Return the [x, y] coordinate for the center point of the cell that contains the specified text.  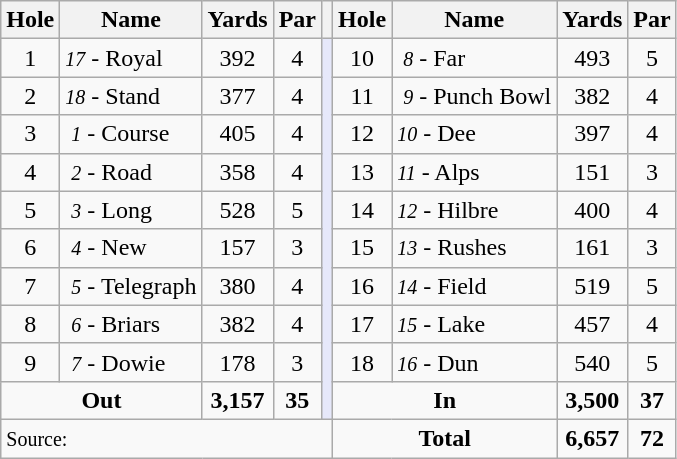
151 [592, 172]
540 [592, 362]
14 - Field [474, 286]
17 [362, 324]
178 [238, 362]
7 - Dowie [131, 362]
2 - Road [131, 172]
11 [362, 96]
10 - Dee [474, 134]
18 - Stand [131, 96]
15 - Lake [474, 324]
Source: [167, 438]
397 [592, 134]
2 [30, 96]
3,500 [592, 400]
14 [362, 210]
18 [362, 362]
8 - Far [474, 58]
457 [592, 324]
3 - Long [131, 210]
Total [445, 438]
380 [238, 286]
12 - Hilbre [474, 210]
1 - Course [131, 134]
Out [102, 400]
519 [592, 286]
37 [652, 400]
6 [30, 248]
17 - Royal [131, 58]
12 [362, 134]
6,657 [592, 438]
10 [362, 58]
4 - New [131, 248]
161 [592, 248]
528 [238, 210]
72 [652, 438]
15 [362, 248]
13 [362, 172]
8 [30, 324]
16 [362, 286]
358 [238, 172]
392 [238, 58]
405 [238, 134]
9 [30, 362]
7 [30, 286]
11 - Alps [474, 172]
13 - Rushes [474, 248]
35 [297, 400]
In [445, 400]
1 [30, 58]
493 [592, 58]
16 - Dun [474, 362]
5 - Telegraph [131, 286]
6 - Briars [131, 324]
157 [238, 248]
377 [238, 96]
3,157 [238, 400]
400 [592, 210]
9 - Punch Bowl [474, 96]
